Scan for the cell matching the given text and deliver its [x, y] coordinate at center. 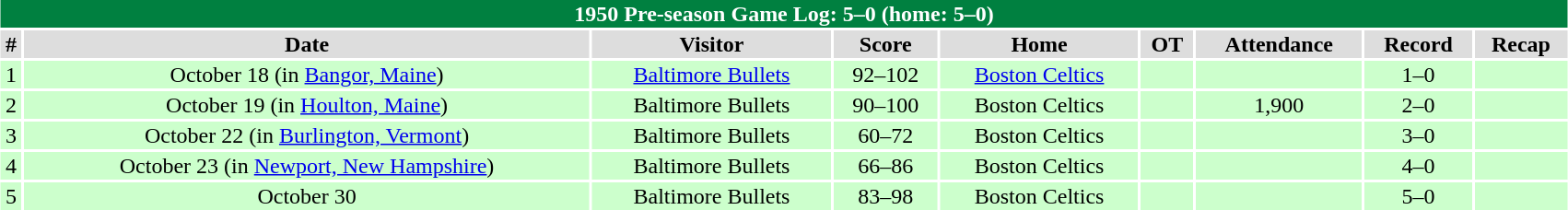
60–72 [885, 135]
5–0 [1418, 196]
90–100 [885, 105]
1,900 [1279, 105]
3 [11, 135]
4–0 [1418, 166]
October 30 [307, 196]
2 [11, 105]
1 [11, 75]
Record [1418, 44]
83–98 [885, 196]
OT [1167, 44]
92–102 [885, 75]
1–0 [1418, 75]
Date [307, 44]
3–0 [1418, 135]
October 19 (in Houlton, Maine) [307, 105]
October 23 (in Newport, New Hampshire) [307, 166]
Score [885, 44]
2–0 [1418, 105]
Visitor [711, 44]
# [11, 44]
Home [1039, 44]
Recap [1521, 44]
Attendance [1279, 44]
1950 Pre-season Game Log: 5–0 (home: 5–0) [784, 14]
October 18 (in Bangor, Maine) [307, 75]
66–86 [885, 166]
October 22 (in Burlington, Vermont) [307, 135]
4 [11, 166]
5 [11, 196]
